Provide the (X, Y) coordinate of the cell's center where the given text is located.  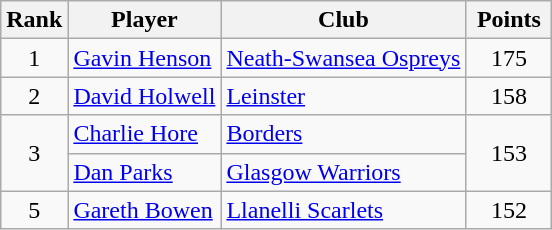
2 (34, 96)
Rank (34, 20)
152 (509, 210)
1 (34, 58)
Points (509, 20)
153 (509, 153)
Charlie Hore (144, 134)
David Holwell (144, 96)
Player (144, 20)
Borders (344, 134)
Gavin Henson (144, 58)
Gareth Bowen (144, 210)
175 (509, 58)
158 (509, 96)
Club (344, 20)
Dan Parks (144, 172)
Neath-Swansea Ospreys (344, 58)
Llanelli Scarlets (344, 210)
Glasgow Warriors (344, 172)
3 (34, 153)
Leinster (344, 96)
5 (34, 210)
